From the cell containing the given text, extract its center point as (x, y) coordinate. 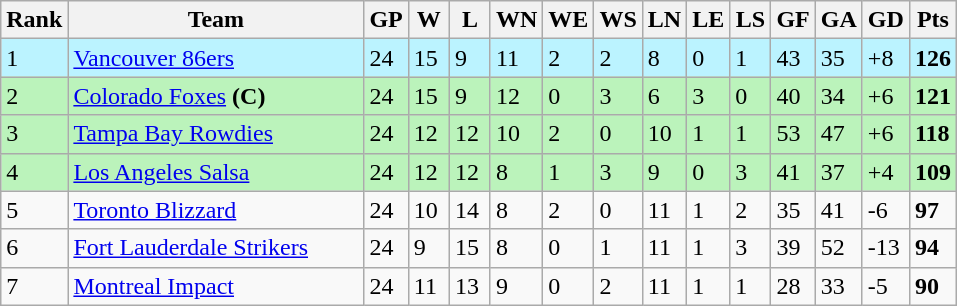
Montreal Impact (216, 286)
121 (932, 96)
47 (838, 134)
97 (932, 210)
WE (568, 20)
39 (793, 248)
7 (34, 286)
14 (470, 210)
LS (750, 20)
33 (838, 286)
-6 (886, 210)
34 (838, 96)
GA (838, 20)
Toronto Blizzard (216, 210)
Pts (932, 20)
+8 (886, 58)
-5 (886, 286)
WS (618, 20)
-13 (886, 248)
28 (793, 286)
GF (793, 20)
L (470, 20)
GD (886, 20)
126 (932, 58)
Los Angeles Salsa (216, 172)
LE (708, 20)
5 (34, 210)
90 (932, 286)
Fort Lauderdale Strikers (216, 248)
43 (793, 58)
40 (793, 96)
W (428, 20)
LN (664, 20)
94 (932, 248)
Vancouver 86ers (216, 58)
GP (386, 20)
WN (516, 20)
53 (793, 134)
+4 (886, 172)
Team (216, 20)
13 (470, 286)
118 (932, 134)
Tampa Bay Rowdies (216, 134)
52 (838, 248)
Rank (34, 20)
109 (932, 172)
37 (838, 172)
4 (34, 172)
Colorado Foxes (C) (216, 96)
